Scan for the cell matching the given text and deliver its [x, y] coordinate at center. 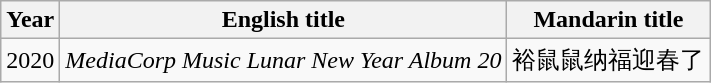
MediaCorp Music Lunar New Year Album 20 [284, 60]
Year [30, 20]
Mandarin title [608, 20]
English title [284, 20]
裕鼠鼠纳福迎春了 [608, 60]
2020 [30, 60]
